For the text-containing cell, return its midpoint in (X, Y) coordinate format. 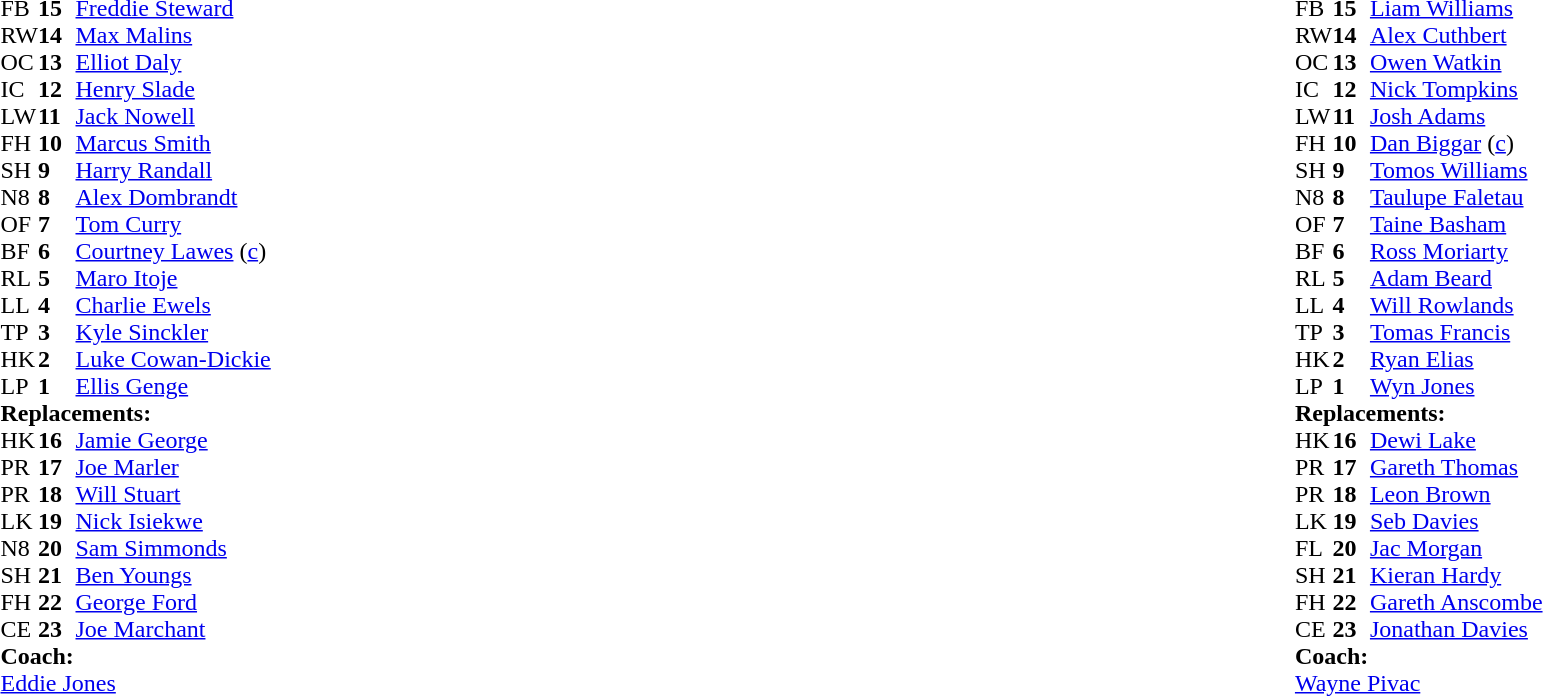
Ben Youngs (174, 576)
Jonathan Davies (1456, 630)
Taine Basham (1456, 224)
Henry Slade (174, 90)
Dewi Lake (1456, 440)
Owen Watkin (1456, 62)
Leon Brown (1456, 494)
Kyle Sinckler (174, 332)
Joe Marchant (174, 630)
Maro Itoje (174, 278)
Alex Cuthbert (1456, 36)
FL (1314, 548)
Elliot Daly (174, 62)
Will Stuart (174, 494)
Charlie Ewels (174, 306)
Kieran Hardy (1456, 576)
Tomos Williams (1456, 170)
Courtney Lawes (c) (174, 252)
George Ford (174, 602)
Gareth Thomas (1456, 468)
Luke Cowan-Dickie (174, 360)
Joe Marler (174, 468)
Ross Moriarty (1456, 252)
Nick Isiekwe (174, 522)
Max Malins (174, 36)
Jac Morgan (1456, 548)
Sam Simmonds (174, 548)
Wyn Jones (1456, 386)
Alex Dombrandt (174, 198)
Marcus Smith (174, 144)
Josh Adams (1456, 116)
Will Rowlands (1456, 306)
Nick Tompkins (1456, 90)
Seb Davies (1456, 522)
Tomas Francis (1456, 332)
Jamie George (174, 440)
Dan Biggar (c) (1456, 144)
Ellis Genge (174, 386)
Harry Randall (174, 170)
Ryan Elias (1456, 360)
Jack Nowell (174, 116)
Tom Curry (174, 224)
Adam Beard (1456, 278)
Taulupe Faletau (1456, 198)
Gareth Anscombe (1456, 602)
